Locate the cell with the specified text and output its [X, Y] center coordinate. 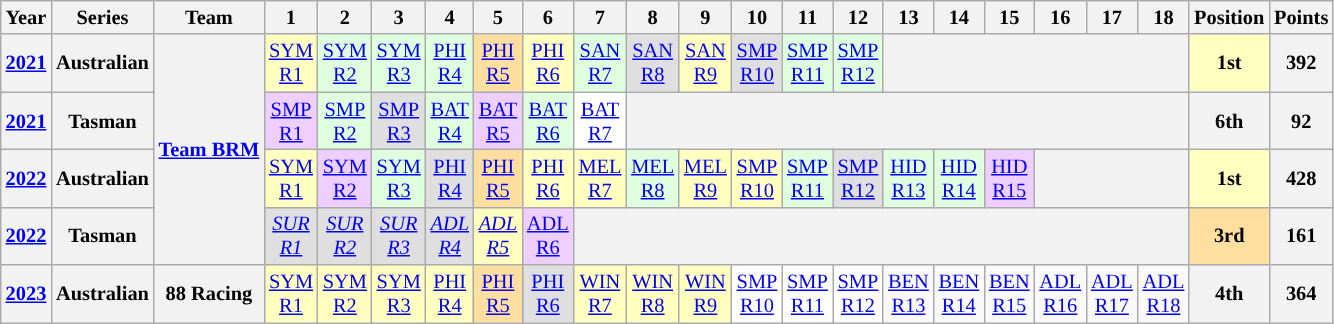
9 [706, 17]
BATR4 [450, 121]
WINR9 [706, 294]
18 [1164, 17]
15 [1009, 17]
SMPR1 [291, 121]
11 [807, 17]
ADLR6 [548, 236]
88 Racing [209, 294]
BATR6 [548, 121]
13 [908, 17]
SMPR2 [345, 121]
4 [450, 17]
SANR9 [706, 63]
ADLR17 [1112, 294]
Series [102, 17]
HIDR13 [908, 178]
HIDR14 [959, 178]
364 [1301, 294]
WINR7 [600, 294]
92 [1301, 121]
SURR3 [399, 236]
14 [959, 17]
Team [209, 17]
ADLR16 [1060, 294]
161 [1301, 236]
Points [1301, 17]
5 [498, 17]
Position [1229, 17]
6th [1229, 121]
8 [652, 17]
SANR8 [652, 63]
BATR7 [600, 121]
ADLR18 [1164, 294]
1 [291, 17]
3rd [1229, 236]
BENR13 [908, 294]
SURR1 [291, 236]
2 [345, 17]
17 [1112, 17]
BENR14 [959, 294]
4th [1229, 294]
2023 [26, 294]
ADLR5 [498, 236]
SURR2 [345, 236]
392 [1301, 63]
16 [1060, 17]
BENR15 [1009, 294]
MELR8 [652, 178]
Team BRM [209, 150]
ADLR4 [450, 236]
12 [858, 17]
3 [399, 17]
10 [757, 17]
Year [26, 17]
428 [1301, 178]
MELR9 [706, 178]
MELR7 [600, 178]
BATR5 [498, 121]
WINR8 [652, 294]
SMPR3 [399, 121]
SANR7 [600, 63]
6 [548, 17]
HIDR15 [1009, 178]
7 [600, 17]
